Detect which cell encompasses the target text, then output its (X, Y) center coordinate. 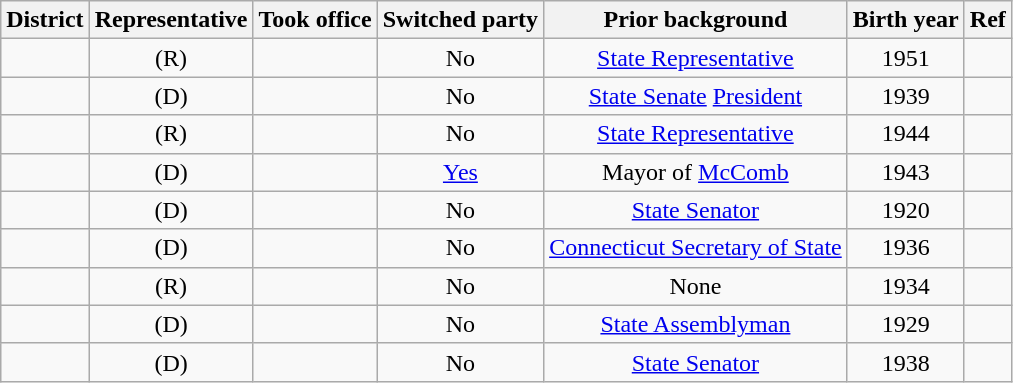
1943 (906, 172)
Mayor of McComb (696, 172)
1936 (906, 248)
Ref (988, 20)
None (696, 286)
Took office (315, 20)
Yes (460, 172)
State Senate President (696, 96)
1920 (906, 210)
Switched party (460, 20)
1939 (906, 96)
District (45, 20)
1938 (906, 362)
Prior background (696, 20)
Representative (171, 20)
1929 (906, 324)
1944 (906, 134)
1934 (906, 286)
Connecticut Secretary of State (696, 248)
Birth year (906, 20)
State Assemblyman (696, 324)
1951 (906, 58)
